Output the [X, Y] coordinate of the center of the cell containing the given text.  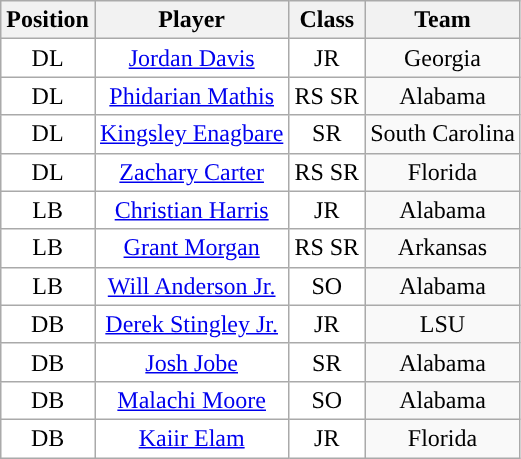
Christian Harris [191, 210]
Josh Jobe [191, 362]
Zachary Carter [191, 172]
Grant Morgan [191, 248]
Kaiir Elam [191, 438]
Team [443, 20]
Malachi Moore [191, 400]
Derek Stingley Jr. [191, 324]
Phidarian Mathis [191, 96]
Jordan Davis [191, 58]
Will Anderson Jr. [191, 286]
Georgia [443, 58]
Player [191, 20]
Kingsley Enagbare [191, 134]
Position [48, 20]
South Carolina [443, 134]
LSU [443, 324]
Arkansas [443, 248]
Class [327, 20]
